Search for the cell housing the specified text and yield its (X, Y) center coordinate. 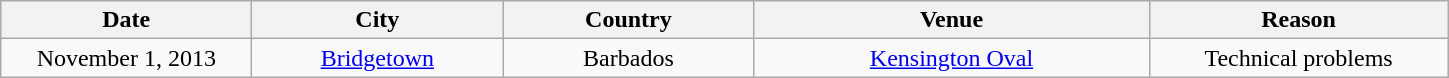
November 1, 2013 (126, 58)
City (378, 20)
Kensington Oval (952, 58)
Barbados (628, 58)
Bridgetown (378, 58)
Date (126, 20)
Reason (1298, 20)
Country (628, 20)
Technical problems (1298, 58)
Venue (952, 20)
